From the cell containing the given text, extract its center point as (X, Y) coordinate. 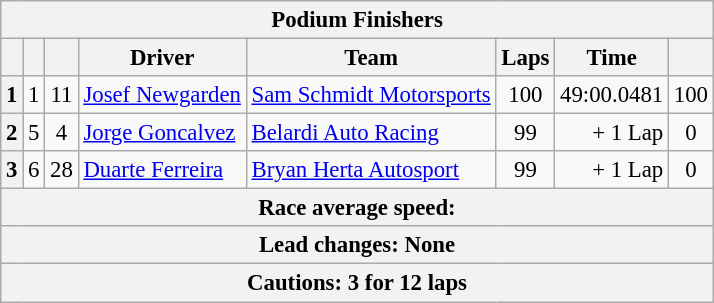
Cautions: 3 for 12 laps (358, 283)
3 (12, 170)
6 (34, 170)
Race average speed: (358, 208)
Josef Newgarden (162, 95)
4 (62, 133)
11 (62, 95)
Bryan Herta Autosport (371, 170)
5 (34, 133)
Driver (162, 58)
Belardi Auto Racing (371, 133)
Team (371, 58)
2 (12, 133)
Time (612, 58)
Podium Finishers (358, 20)
Lead changes: None (358, 245)
Duarte Ferreira (162, 170)
49:00.0481 (612, 95)
Sam Schmidt Motorsports (371, 95)
Laps (526, 58)
Jorge Goncalvez (162, 133)
28 (62, 170)
